Return the (x, y) coordinate for the center point of the cell that contains the specified text.  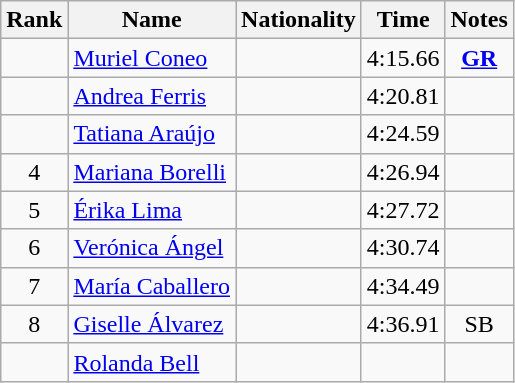
Rolanda Bell (152, 362)
Rank (34, 20)
4:27.72 (403, 210)
Érika Lima (152, 210)
GR (479, 58)
4:15.66 (403, 58)
Mariana Borelli (152, 172)
7 (34, 286)
Time (403, 20)
8 (34, 324)
4:34.49 (403, 286)
5 (34, 210)
Muriel Coneo (152, 58)
Tatiana Araújo (152, 134)
Andrea Ferris (152, 96)
Giselle Álvarez (152, 324)
4:24.59 (403, 134)
María Caballero (152, 286)
4:30.74 (403, 248)
Notes (479, 20)
6 (34, 248)
4:36.91 (403, 324)
4:26.94 (403, 172)
4:20.81 (403, 96)
4 (34, 172)
Name (152, 20)
Verónica Ángel (152, 248)
Nationality (299, 20)
SB (479, 324)
